Locate the cell with the specified text and output its [X, Y] center coordinate. 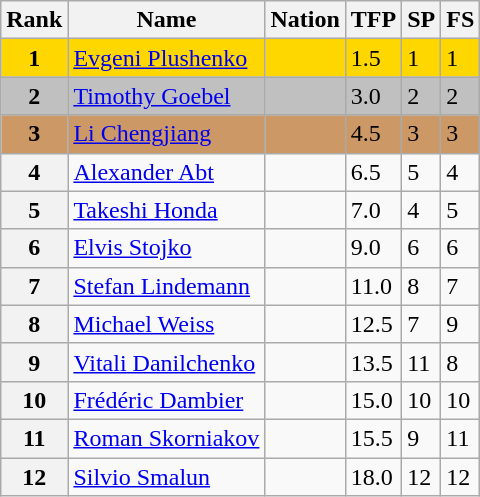
Michael Weiss [166, 324]
SP [422, 20]
15.5 [373, 438]
Alexander Abt [166, 172]
18.0 [373, 477]
13.5 [373, 362]
1.5 [373, 58]
6.5 [373, 172]
Name [166, 20]
Silvio Smalun [166, 477]
Vitali Danilchenko [166, 362]
9.0 [373, 248]
Takeshi Honda [166, 210]
Rank [34, 20]
11.0 [373, 286]
15.0 [373, 400]
3.0 [373, 96]
Evgeni Plushenko [166, 58]
7.0 [373, 210]
Frédéric Dambier [166, 400]
12.5 [373, 324]
Elvis Stojko [166, 248]
Roman Skorniakov [166, 438]
Li Chengjiang [166, 134]
FS [460, 20]
TFP [373, 20]
4.5 [373, 134]
Nation [305, 20]
Timothy Goebel [166, 96]
Stefan Lindemann [166, 286]
